Return [X, Y] of the center of cell containing provided text 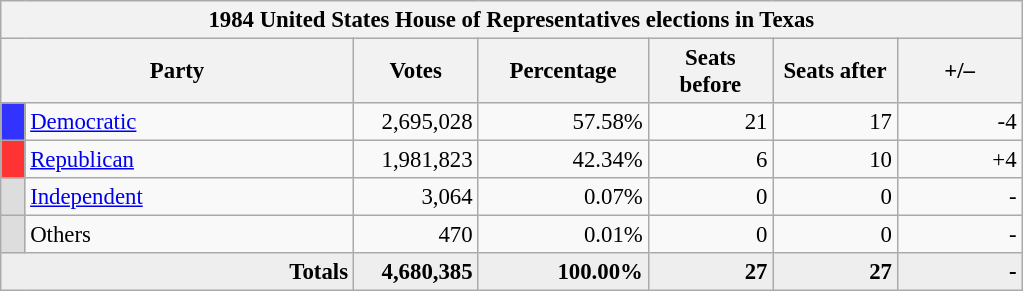
21 [710, 122]
0.01% [563, 235]
+4 [960, 160]
Independent [189, 197]
57.58% [563, 122]
470 [416, 235]
1984 United States House of Representatives elections in Texas [512, 20]
10 [836, 160]
Party [178, 72]
+/– [960, 72]
Democratic [189, 122]
Votes [416, 72]
-4 [960, 122]
3,064 [416, 197]
2,695,028 [416, 122]
Others [189, 235]
0.07% [563, 197]
6 [710, 160]
Republican [189, 160]
42.34% [563, 160]
Seats after [836, 72]
Seats before [710, 72]
Percentage [563, 72]
17 [836, 122]
1,981,823 [416, 160]
